Return the (X, Y) coordinate for the center point of the cell that contains the specified text.  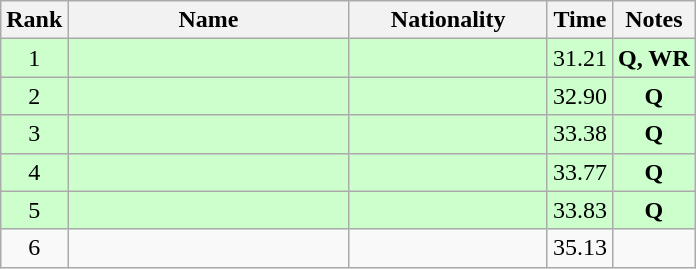
Rank (34, 20)
33.38 (580, 134)
Time (580, 20)
4 (34, 172)
5 (34, 210)
6 (34, 248)
Q, WR (654, 58)
32.90 (580, 96)
3 (34, 134)
31.21 (580, 58)
Notes (654, 20)
Nationality (448, 20)
Name (208, 20)
2 (34, 96)
33.77 (580, 172)
1 (34, 58)
35.13 (580, 248)
33.83 (580, 210)
